Determine the [X, Y] coordinate at the center of the cell enclosing the given text.  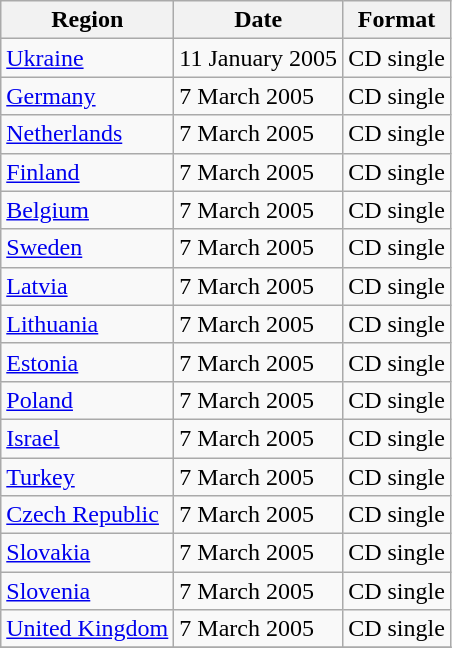
Turkey [88, 477]
Germany [88, 96]
Finland [88, 172]
Israel [88, 438]
Region [88, 20]
Slovenia [88, 591]
Belgium [88, 210]
Slovakia [88, 553]
Poland [88, 400]
11 January 2005 [258, 58]
Format [397, 20]
Latvia [88, 286]
Czech Republic [88, 515]
Ukraine [88, 58]
Date [258, 20]
Lithuania [88, 324]
United Kingdom [88, 629]
Sweden [88, 248]
Netherlands [88, 134]
Estonia [88, 362]
